Extract the (x, y) coordinate from the center of the cell holding the provided text.  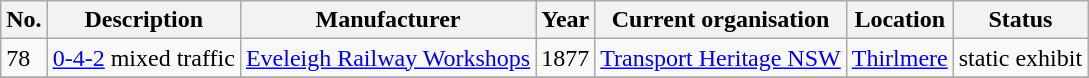
0-4-2 mixed traffic (144, 58)
Status (1020, 20)
Thirlmere (900, 58)
Current organisation (720, 20)
Transport Heritage NSW (720, 58)
Manufacturer (388, 20)
Eveleigh Railway Workshops (388, 58)
78 (24, 58)
Description (144, 20)
static exhibit (1020, 58)
1877 (566, 58)
Year (566, 20)
No. (24, 20)
Location (900, 20)
